Determine the [X, Y] coordinate at the center of the cell enclosing the given text.  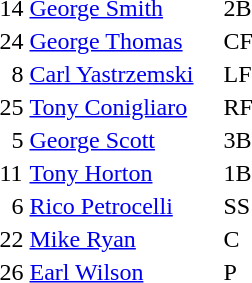
George Scott [124, 140]
Tony Horton [124, 173]
Rico Petrocelli [124, 206]
Mike Ryan [124, 239]
Carl Yastrzemski [124, 74]
George Thomas [124, 41]
Tony Conigliaro [124, 107]
